Scan for the cell matching the given text and deliver its [X, Y] coordinate at center. 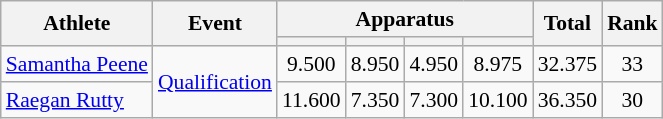
Rank [632, 24]
4.950 [434, 64]
32.375 [568, 64]
36.350 [568, 100]
30 [632, 100]
Athlete [77, 24]
7.300 [434, 100]
Raegan Rutty [77, 100]
7.350 [376, 100]
11.600 [312, 100]
Event [215, 24]
Qualification [215, 82]
Apparatus [405, 19]
8.975 [498, 64]
8.950 [376, 64]
Total [568, 24]
10.100 [498, 100]
Samantha Peene [77, 64]
9.500 [312, 64]
33 [632, 64]
